From the cell containing the given text, extract its center point as [x, y] coordinate. 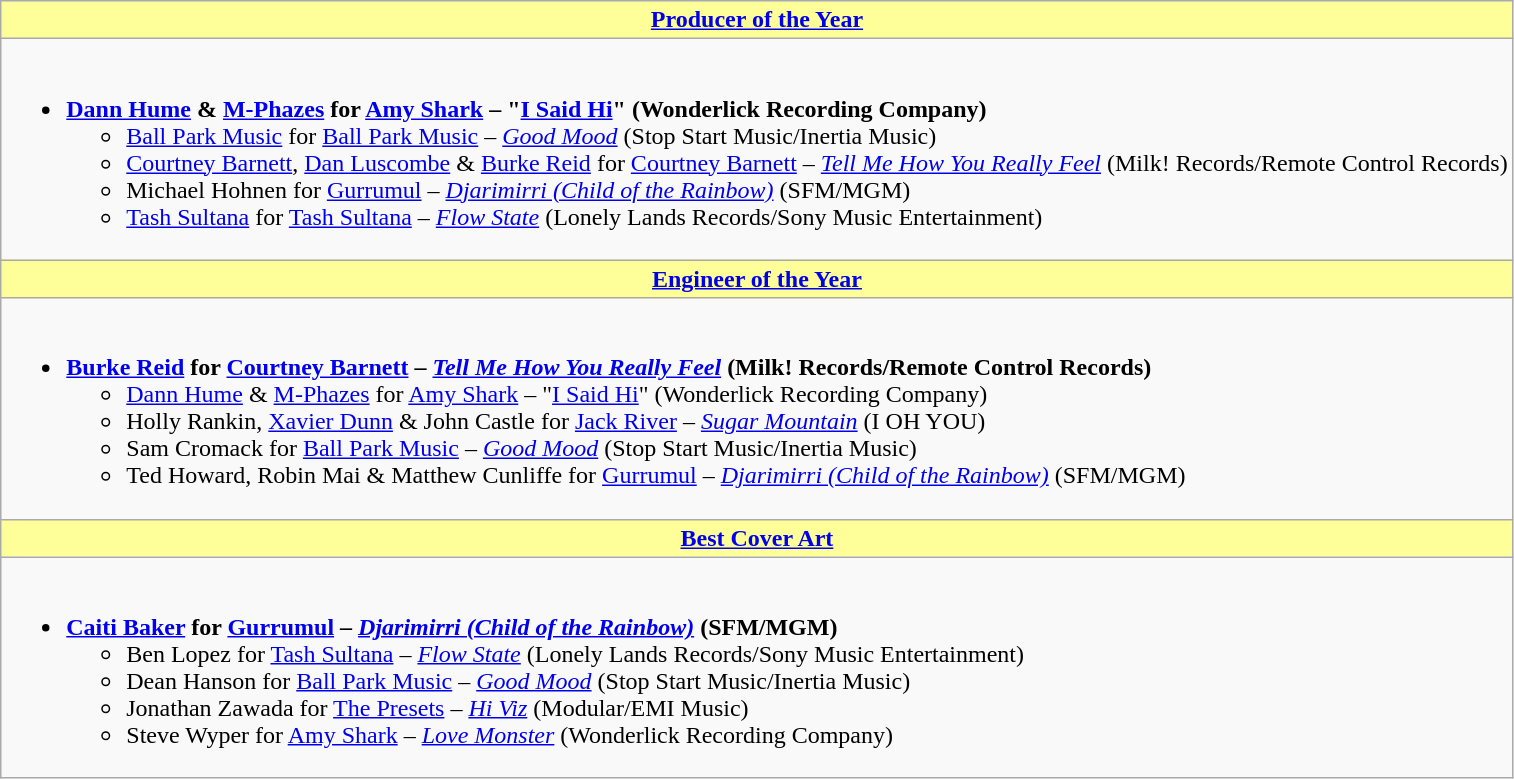
Engineer of the Year [757, 279]
Producer of the Year [757, 20]
Best Cover Art [757, 538]
